Return the [x, y] coordinate for the center point of the cell that contains the specified text.  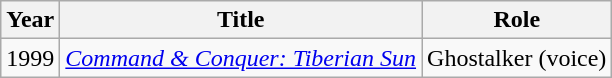
Ghostalker (voice) [517, 58]
1999 [30, 58]
Command & Conquer: Tiberian Sun [241, 58]
Year [30, 20]
Role [517, 20]
Title [241, 20]
